Provide the (x, y) coordinate of the cell's center where the given text is located.  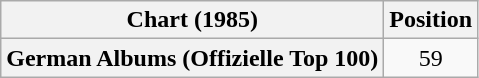
Position (431, 20)
59 (431, 58)
German Albums (Offizielle Top 100) (192, 58)
Chart (1985) (192, 20)
